Scan for the cell matching the given text and deliver its (x, y) coordinate at center. 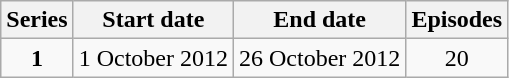
1 (37, 58)
20 (457, 58)
Episodes (457, 20)
Start date (153, 20)
End date (319, 20)
Series (37, 20)
26 October 2012 (319, 58)
1 October 2012 (153, 58)
